Find where the given text appears and provide that cell's center as [x, y] coordinate. 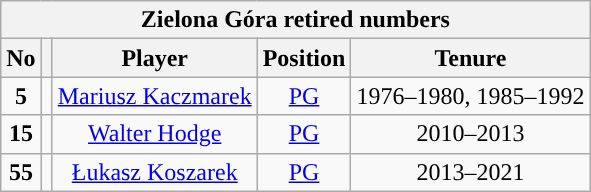
Mariusz Kaczmarek [154, 96]
Łukasz Koszarek [154, 172]
Player [154, 58]
5 [21, 96]
Position [304, 58]
Walter Hodge [154, 134]
No [21, 58]
15 [21, 134]
Zielona Góra retired numbers [296, 20]
2010–2013 [470, 134]
1976–1980, 1985–1992 [470, 96]
Tenure [470, 58]
55 [21, 172]
2013–2021 [470, 172]
